From the cell containing the given text, extract its center point as [x, y] coordinate. 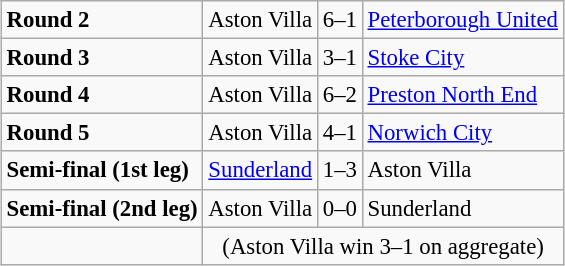
Round 5 [102, 133]
0–0 [340, 208]
Stoke City [462, 58]
3–1 [340, 58]
6–1 [340, 20]
1–3 [340, 170]
Round 4 [102, 95]
Round 2 [102, 20]
Norwich City [462, 133]
6–2 [340, 95]
Preston North End [462, 95]
(Aston Villa win 3–1 on aggregate) [383, 246]
Semi-final (2nd leg) [102, 208]
Semi-final (1st leg) [102, 170]
4–1 [340, 133]
Peterborough United [462, 20]
Round 3 [102, 58]
